Detect which cell encompasses the target text, then output its [x, y] center coordinate. 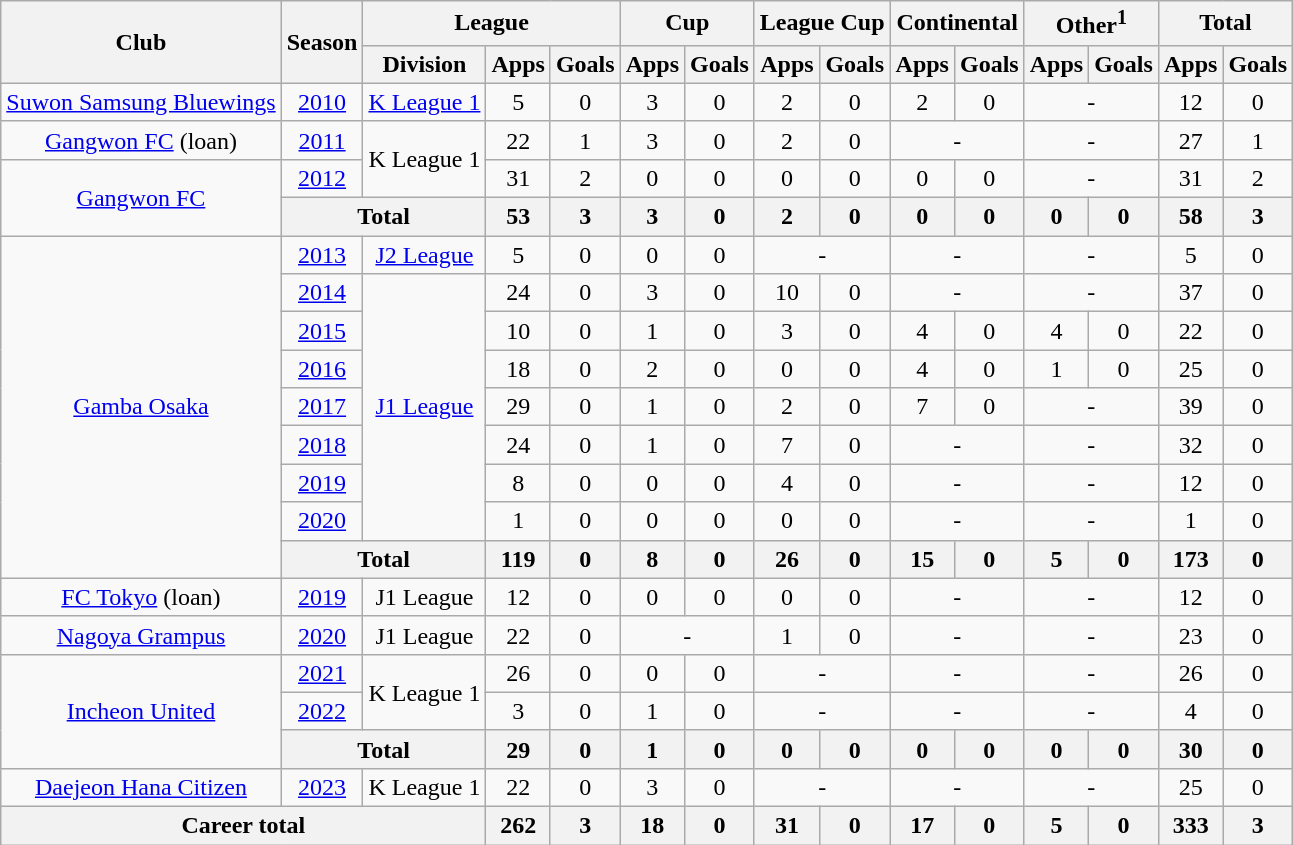
27 [1190, 140]
Season [322, 42]
Incheon United [141, 711]
2013 [322, 255]
Cup [687, 24]
2021 [322, 673]
Career total [244, 826]
58 [1190, 217]
23 [1190, 635]
FC Tokyo (loan) [141, 597]
2015 [322, 331]
League [492, 24]
262 [518, 826]
Daejeon Hana Citizen [141, 787]
2017 [322, 407]
53 [518, 217]
Suwon Samsung Bluewings [141, 102]
League Cup [822, 24]
39 [1190, 407]
2014 [322, 293]
2016 [322, 369]
32 [1190, 445]
Nagoya Grampus [141, 635]
Other1 [1091, 24]
333 [1190, 826]
2023 [322, 787]
Continental [957, 24]
Gangwon FC (loan) [141, 140]
30 [1190, 749]
15 [922, 559]
2011 [322, 140]
2022 [322, 711]
Gamba Osaka [141, 408]
2010 [322, 102]
Gangwon FC [141, 197]
119 [518, 559]
Club [141, 42]
2012 [322, 178]
17 [922, 826]
173 [1190, 559]
Division [424, 64]
J2 League [424, 255]
37 [1190, 293]
2018 [322, 445]
